Identify which cell holds the provided text, then report its (X, Y) central coordinate. 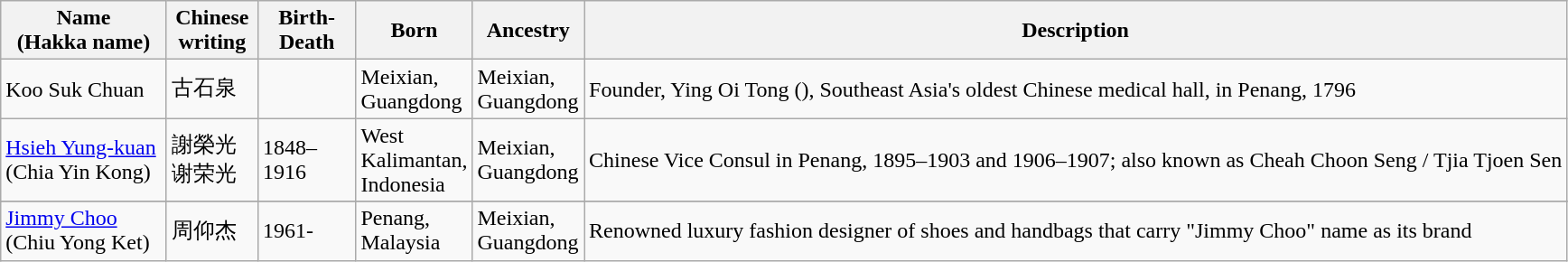
Jimmy Choo(Chiu Yong Ket) (84, 231)
Penang, Malaysia (414, 231)
周仰杰 (211, 231)
Born (414, 31)
古石泉 (211, 89)
Description (1076, 31)
Chinese Vice Consul in Penang, 1895–1903 and 1906–1907; also known as Cheah Choon Seng / Tjia Tjoen Sen (1076, 160)
Name(Hakka name) (84, 31)
謝榮光谢荣光 (211, 160)
Hsieh Yung-kuan (Chia Yin Kong) (84, 160)
1961- (307, 231)
1848–1916 (307, 160)
West Kalimantan, Indonesia (414, 160)
Renowned luxury fashion designer of shoes and handbags that carry "Jimmy Choo" name as its brand (1076, 231)
Ancestry (528, 31)
Chinese writing (211, 31)
Birth-Death (307, 31)
Koo Suk Chuan (84, 89)
Founder, Ying Oi Tong (), Southeast Asia's oldest Chinese medical hall, in Penang, 1796 (1076, 89)
